Capture the cell that displays the provided text and extract its (X, Y) central coordinate. 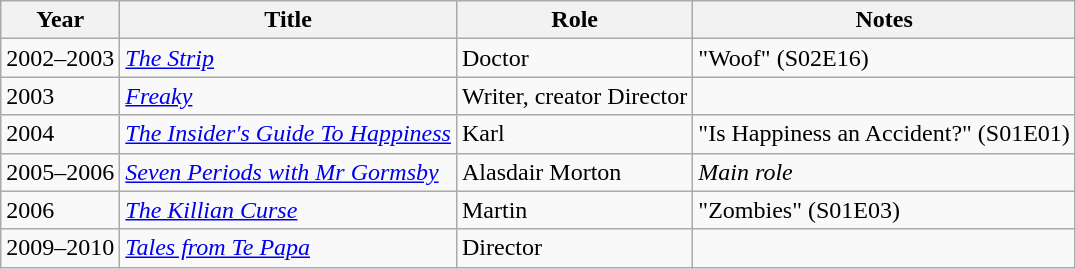
"Is Happiness an Accident?" (S01E01) (884, 134)
"Zombies" (S01E03) (884, 210)
The Insider's Guide To Happiness (288, 134)
Title (288, 20)
2002–2003 (60, 58)
Freaky (288, 96)
Alasdair Morton (574, 172)
Director (574, 248)
2006 (60, 210)
The Killian Curse (288, 210)
Notes (884, 20)
2005–2006 (60, 172)
Karl (574, 134)
"Woof" (S02E16) (884, 58)
Year (60, 20)
Seven Periods with Mr Gormsby (288, 172)
2003 (60, 96)
Main role (884, 172)
Martin (574, 210)
2004 (60, 134)
Tales from Te Papa (288, 248)
Doctor (574, 58)
Role (574, 20)
Writer, creator Director (574, 96)
2009–2010 (60, 248)
The Strip (288, 58)
